For the text-containing cell, return its midpoint in [X, Y] coordinate format. 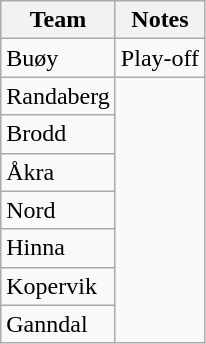
Brodd [58, 134]
Kopervik [58, 286]
Nord [58, 210]
Notes [160, 20]
Åkra [58, 172]
Team [58, 20]
Ganndal [58, 324]
Hinna [58, 248]
Randaberg [58, 96]
Play-off [160, 58]
Buøy [58, 58]
